Return [X, Y] of the center of cell containing provided text 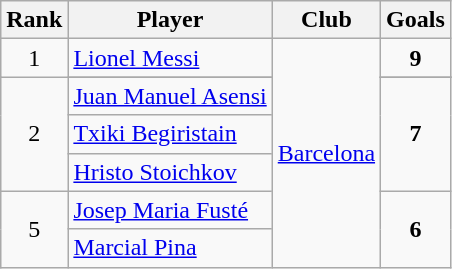
9 [416, 58]
7 [416, 134]
2 [34, 134]
Goals [416, 20]
Hristo Stoichkov [170, 172]
Player [170, 20]
Barcelona [326, 153]
Juan Manuel Asensi [170, 96]
1 [34, 58]
Rank [34, 20]
Lionel Messi [170, 58]
Marcial Pina [170, 248]
Josep Maria Fusté [170, 210]
5 [34, 229]
6 [416, 229]
Club [326, 20]
Txiki Begiristain [170, 134]
